Capture the cell that displays the provided text and extract its (X, Y) central coordinate. 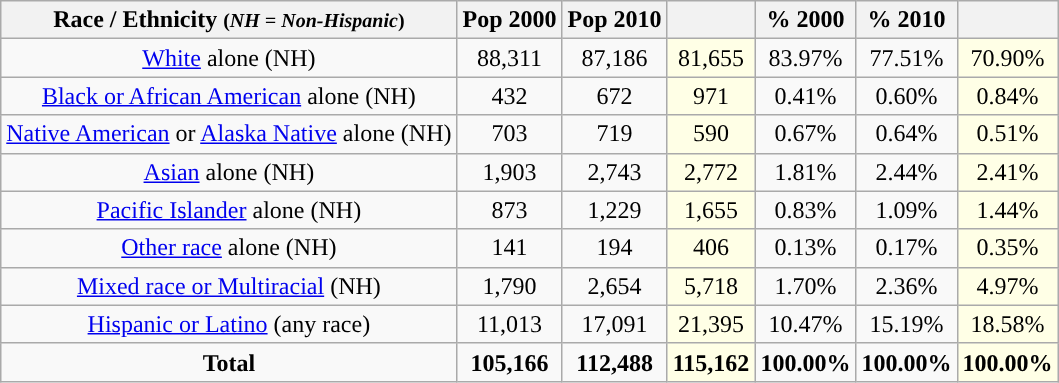
Black or African American alone (NH) (229, 96)
1.81% (806, 172)
703 (510, 134)
1,790 (510, 286)
0.51% (1008, 134)
% 2000 (806, 20)
77.51% (906, 58)
2,743 (614, 172)
11,013 (510, 324)
0.41% (806, 96)
1.70% (806, 286)
Asian alone (NH) (229, 172)
194 (614, 248)
406 (711, 248)
21,395 (711, 324)
Total (229, 362)
141 (510, 248)
70.90% (1008, 58)
87,186 (614, 58)
Other race alone (NH) (229, 248)
0.17% (906, 248)
Pop 2010 (614, 20)
971 (711, 96)
0.67% (806, 134)
1.09% (906, 210)
White alone (NH) (229, 58)
Hispanic or Latino (any race) (229, 324)
719 (614, 134)
115,162 (711, 362)
2,654 (614, 286)
1,229 (614, 210)
112,488 (614, 362)
Pop 2000 (510, 20)
2.44% (906, 172)
0.60% (906, 96)
432 (510, 96)
105,166 (510, 362)
2.36% (906, 286)
0.83% (806, 210)
15.19% (906, 324)
18.58% (1008, 324)
Race / Ethnicity (NH = Non-Hispanic) (229, 20)
Pacific Islander alone (NH) (229, 210)
5,718 (711, 286)
0.64% (906, 134)
81,655 (711, 58)
88,311 (510, 58)
17,091 (614, 324)
% 2010 (906, 20)
1,903 (510, 172)
590 (711, 134)
672 (614, 96)
2.41% (1008, 172)
Native American or Alaska Native alone (NH) (229, 134)
1,655 (711, 210)
0.13% (806, 248)
873 (510, 210)
83.97% (806, 58)
Mixed race or Multiracial (NH) (229, 286)
0.84% (1008, 96)
10.47% (806, 324)
1.44% (1008, 210)
0.35% (1008, 248)
2,772 (711, 172)
4.97% (1008, 286)
